Extract the [X, Y] coordinate from the center of the cell holding the provided text.  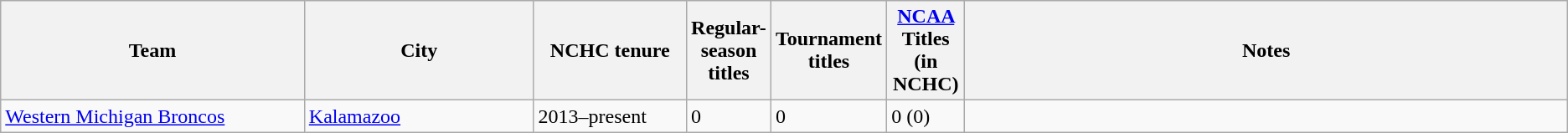
City [419, 50]
Regular-season titles [729, 50]
Notes [1266, 50]
NCHC tenure [610, 50]
Kalamazoo [419, 116]
Tournament titles [828, 50]
0 (0) [926, 116]
NCAA Titles (in NCHC) [926, 50]
Team [152, 50]
2013–present [610, 116]
Western Michigan Broncos [152, 116]
